Identify which cell holds the provided text, then report its (X, Y) central coordinate. 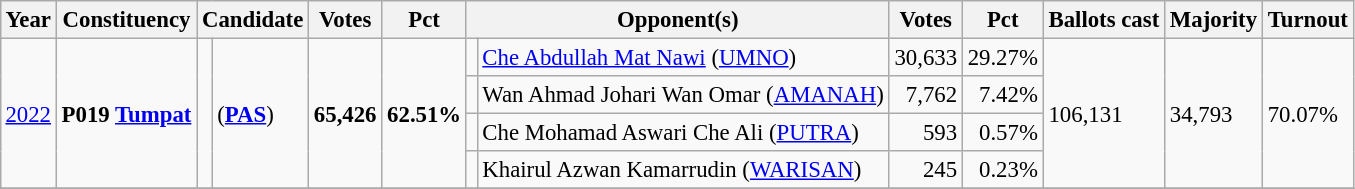
Che Mohamad Aswari Che Ali (PUTRA) (683, 133)
Candidate (253, 20)
Turnout (1308, 20)
7.42% (1002, 95)
Ballots cast (1104, 20)
70.07% (1308, 113)
Wan Ahmad Johari Wan Omar (AMANAH) (683, 95)
29.27% (1002, 57)
Opponent(s) (678, 20)
245 (926, 170)
Majority (1214, 20)
Khairul Azwan Kamarrudin (WARISAN) (683, 170)
Constituency (126, 20)
2022 (28, 113)
106,131 (1104, 113)
P019 Tumpat (126, 113)
(PAS) (260, 113)
0.57% (1002, 133)
593 (926, 133)
0.23% (1002, 170)
Che Abdullah Mat Nawi (UMNO) (683, 57)
30,633 (926, 57)
7,762 (926, 95)
62.51% (424, 113)
65,426 (346, 113)
34,793 (1214, 113)
Year (28, 20)
